Pinpoint the cell where the given text exists, returning its [X, Y] midpoint coordinate. 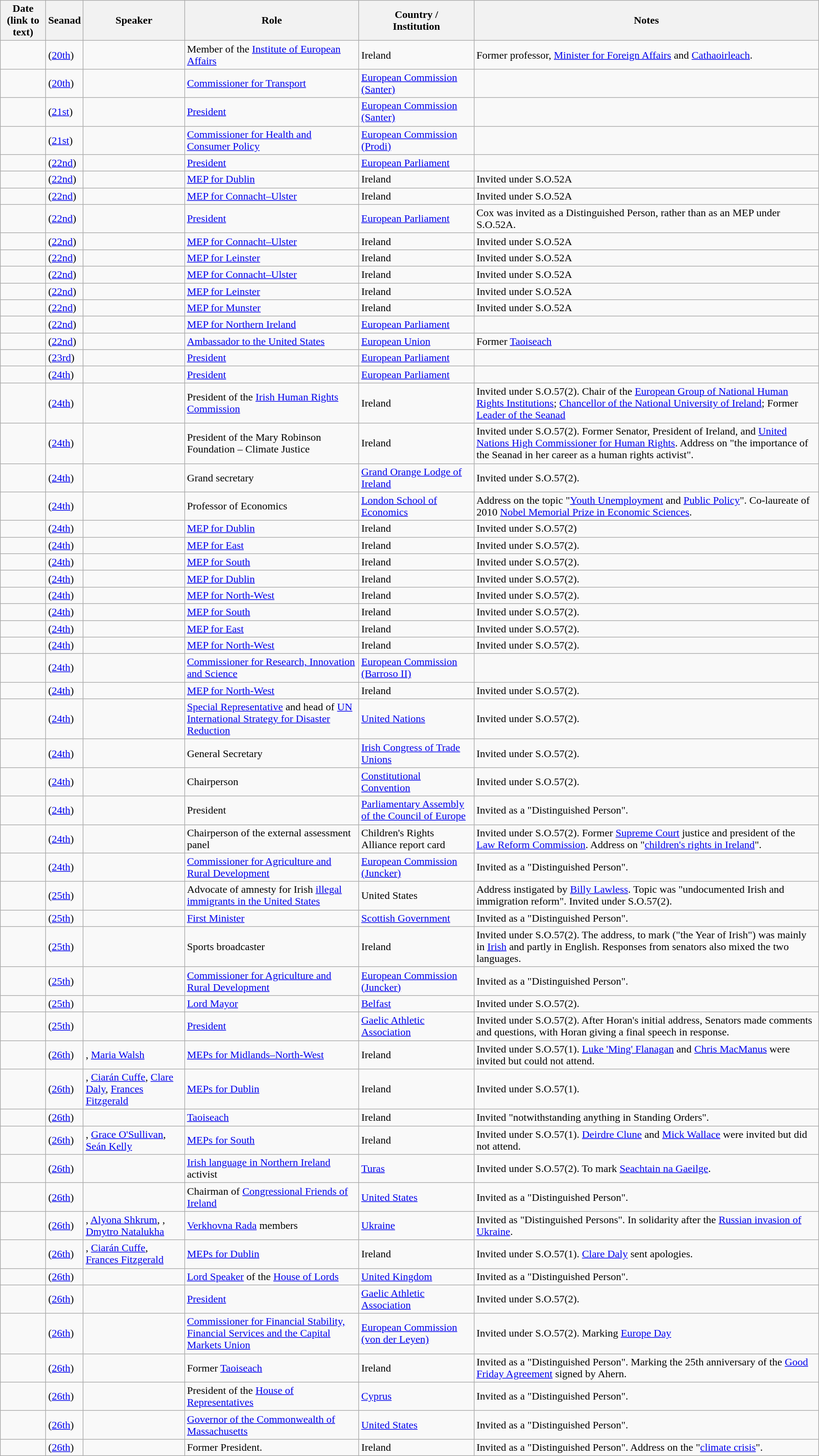
Notes [646, 21]
Commissioner for Financial Stability, Financial Services and the Capital Markets Union [272, 1333]
Former professor, Minister for Foreign Affairs and Cathaoirleach. [646, 55]
Ukraine [416, 1225]
President of the Mary Robinson Foundation – Climate Justice [272, 443]
Chairperson of the external assessment panel [272, 839]
Special Representative and head of UN International Strategy for Disaster Reduction [272, 719]
Invited "notwithstanding anything in Standing Orders". [646, 1118]
MEPs for Midlands–North-West [272, 1055]
General Secretary [272, 754]
Lord Speaker of the House of Lords [272, 1277]
, Ciarán Cuffe, Frances Fitzgerald [134, 1254]
Invited under S.O.57(2). Marking Europe Day [646, 1333]
Commissioner for Transport [272, 83]
Lord Mayor [272, 1003]
First Minister [272, 918]
Chairman of Congressional Friends of Ireland [272, 1197]
Invited under S.O.57(1). Deirdre Clune and Mick Wallace were invited but did not attend. [646, 1140]
United Kingdom [416, 1277]
London School of Economics [416, 506]
Invited as a "Distinguished Person". Marking the 25th anniversary of the Good Friday Agreement signed by Ahern. [646, 1368]
Address on the topic "Youth Unemployment and Public Policy". Co-laureate of 2010 Nobel Memorial Prize in Economic Sciences. [646, 506]
Invited under S.O.57(1). Clare Daly sent apologies. [646, 1254]
(23rd) [65, 358]
Invited as "Distinguished Persons". In solidarity after the Russian invasion of Ukraine. [646, 1225]
MEP for Munster [272, 308]
Date (link to text) [23, 21]
Commissioner for Health and Consumer Policy [272, 140]
, Ciarán Cuffe, Clare Daly, Frances Fitzgerald [134, 1089]
Invited under S.O.57(2). Former Supreme Court justice and president of the Law Reform Commission. Address on "children's rights in Ireland". [646, 839]
President of the House of Representatives [272, 1396]
Invited as a "Distinguished Person". Address on the "climate crisis". [646, 1447]
European Union [416, 341]
Parliamentary Assembly of the Council of Europe [416, 810]
Turas [416, 1168]
Grand secretary [272, 478]
Invited under S.O.57(1). [646, 1089]
Commissioner for Research, Innovation and Science [272, 668]
Speaker [134, 21]
Cox was invited as a Distinguished Person, rather than as an MEP under S.O.52A. [646, 219]
European Commission (von der Leyen) [416, 1333]
MEPs for South [272, 1140]
Grand Orange Lodge of Ireland [416, 478]
, Alyona Shkrum, , Dmytro Natalukha [134, 1225]
MEP for Northern Ireland [272, 325]
Role [272, 21]
Cyprus [416, 1396]
Verkhovna Rada members [272, 1225]
Sports broadcaster [272, 947]
Seanad [65, 21]
Former President. [272, 1447]
Irish Congress of Trade Unions [416, 754]
Constitutional Convention [416, 782]
Member of the Institute of European Affairs [272, 55]
Governor of the Commonwealth of Massachusetts [272, 1425]
Irish language in Northern Ireland activist [272, 1168]
Scottish Government [416, 918]
Children's Rights Alliance report card [416, 839]
Taoiseach [272, 1118]
Invited under S.O.57(2). To mark Seachtain na Gaeilge. [646, 1168]
Invited under S.O.57(1). Luke 'Ming' Flanagan and Chris MacManus were invited but could not attend. [646, 1055]
, Maria Walsh [134, 1055]
Address instigated by Billy Lawless. Topic was "undocumented Irish and immigration reform". Invited under S.O.57(2). [646, 895]
Belfast [416, 1003]
, Grace O'Sullivan, Seán Kelly [134, 1140]
European Commission (Barroso II) [416, 668]
Chairperson [272, 782]
Country /Institution [416, 21]
Advocate of amnesty for Irish illegal immigrants in the United States [272, 895]
Professor of Economics [272, 506]
President of the Irish Human Rights Commission [272, 403]
Invited under S.O.57(2) [646, 529]
Ambassador to the United States [272, 341]
Invited under S.O.57(2). After Horan's initial address, Senators made comments and questions, with Horan giving a final speech in response. [646, 1026]
European Commission (Prodi) [416, 140]
United Nations [416, 719]
